Find where the given text appears and provide that cell's center as (x, y) coordinate. 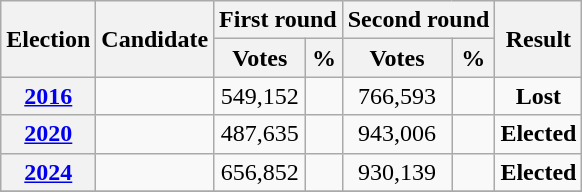
943,006 (397, 134)
549,152 (260, 96)
2024 (48, 172)
2020 (48, 134)
Second round (418, 20)
Election (48, 39)
Lost (538, 96)
First round (278, 20)
Result (538, 39)
487,635 (260, 134)
766,593 (397, 96)
656,852 (260, 172)
Candidate (155, 39)
2016 (48, 96)
930,139 (397, 172)
